Extract the [X, Y] coordinate from the center of the cell holding the provided text.  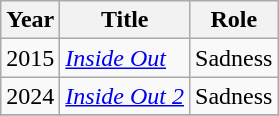
2015 [30, 58]
Year [30, 20]
Title [125, 20]
Inside Out [125, 58]
Role [234, 20]
2024 [30, 96]
Inside Out 2 [125, 96]
